Determine the (x, y) coordinate at the center of the cell enclosing the given text.  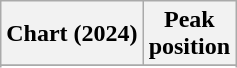
Chart (2024) (72, 34)
Peakposition (189, 34)
